Extract the (X, Y) coordinate from the center of the cell holding the provided text.  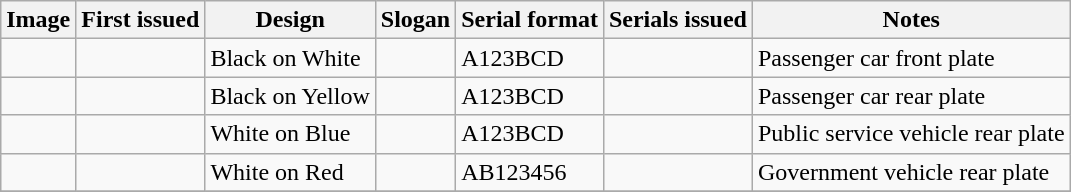
Serial format (530, 20)
Government vehicle rear plate (911, 172)
First issued (140, 20)
Passenger car rear plate (911, 96)
Public service vehicle rear plate (911, 134)
White on Red (290, 172)
White on Blue (290, 134)
Notes (911, 20)
Passenger car front plate (911, 58)
Black on White (290, 58)
Image (38, 20)
Slogan (415, 20)
Black on Yellow (290, 96)
Serials issued (678, 20)
Design (290, 20)
AB123456 (530, 172)
